Identify which cell holds the provided text, then report its (X, Y) central coordinate. 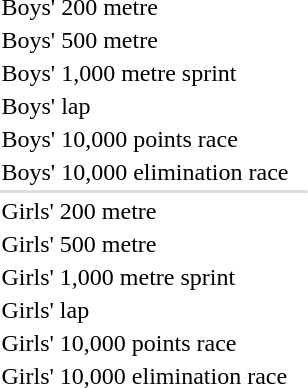
Boys' 10,000 elimination race (145, 172)
Boys' 10,000 points race (145, 139)
Girls' 500 metre (145, 244)
Boys' 500 metre (145, 40)
Boys' 1,000 metre sprint (145, 73)
Boys' lap (145, 106)
Girls' 200 metre (145, 211)
Girls' 1,000 metre sprint (145, 277)
Girls' lap (145, 310)
Girls' 10,000 points race (145, 343)
